Find where the given text appears and provide that cell's center as [X, Y] coordinate. 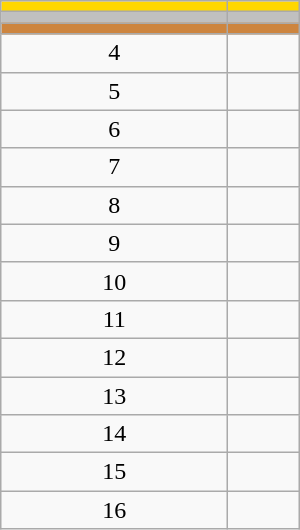
16 [114, 510]
7 [114, 167]
6 [114, 129]
14 [114, 434]
11 [114, 319]
12 [114, 357]
5 [114, 91]
10 [114, 281]
4 [114, 53]
13 [114, 395]
9 [114, 243]
15 [114, 472]
8 [114, 205]
